Search for the cell housing the specified text and yield its [x, y] center coordinate. 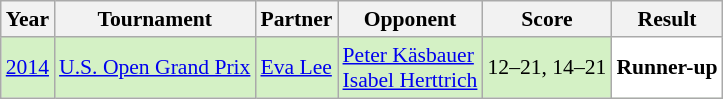
Runner-up [666, 68]
Partner [296, 19]
Opponent [410, 19]
Result [666, 19]
Score [546, 19]
Eva Lee [296, 68]
U.S. Open Grand Prix [154, 68]
12–21, 14–21 [546, 68]
Tournament [154, 19]
Peter Käsbauer Isabel Herttrich [410, 68]
2014 [28, 68]
Year [28, 19]
